Pinpoint the cell where the given text exists, returning its [x, y] midpoint coordinate. 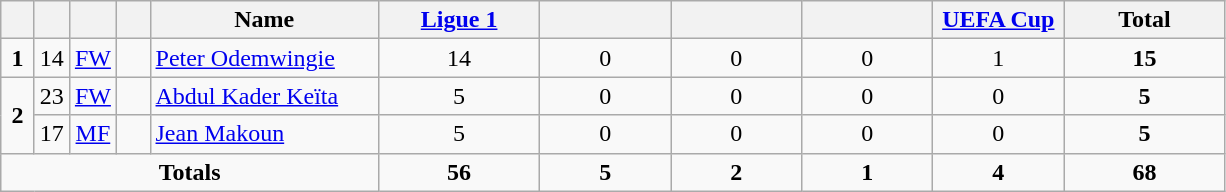
15 [1144, 58]
4 [998, 172]
Name [264, 20]
Jean Makoun [264, 134]
Abdul Kader Keïta [264, 96]
UEFA Cup [998, 20]
Total [1144, 20]
Totals [190, 172]
Peter Odemwingie [264, 58]
MF [92, 134]
56 [460, 172]
68 [1144, 172]
17 [52, 134]
23 [52, 96]
Ligue 1 [460, 20]
